Locate the cell with the specified text and output its [x, y] center coordinate. 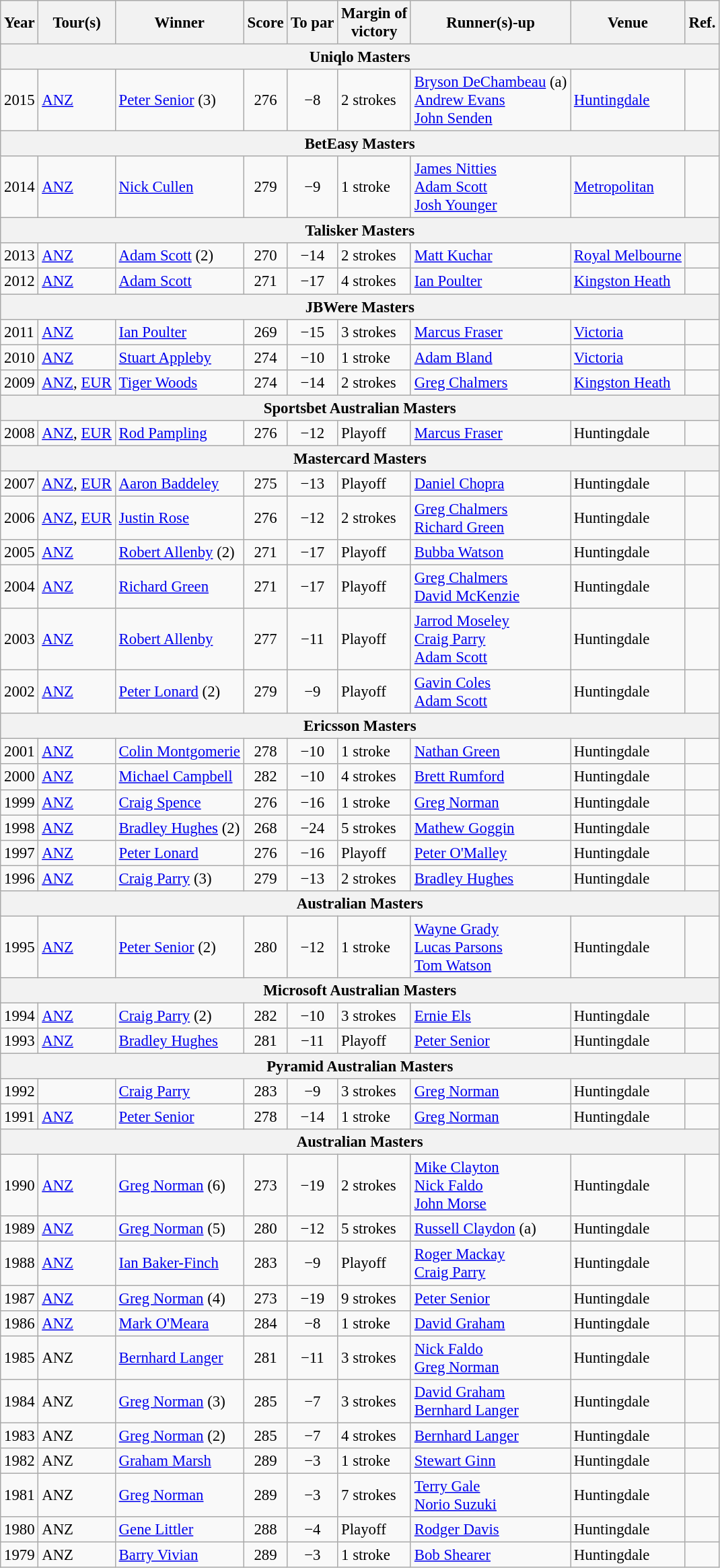
Barry Vivian [179, 1555]
2009 [20, 382]
Peter Lonard (2) [179, 692]
Wayne Grady Lucas Parsons Tom Watson [490, 947]
1993 [20, 1041]
288 [265, 1530]
1979 [20, 1555]
Bubba Watson [490, 553]
Bryson DeChambeau (a) Andrew Evans John Senden [490, 100]
Rodger Davis [490, 1530]
Peter O'Malley [490, 853]
Aaron Baddeley [179, 484]
Daniel Chopra [490, 484]
Adam Scott (2) [179, 256]
1986 [20, 1323]
1984 [20, 1401]
Margin ofvictory [374, 23]
7 strokes [374, 1495]
−15 [312, 332]
Greg Norman (6) [179, 1186]
JBWere Masters [360, 307]
Peter Lonard [179, 853]
Greg Chalmers [490, 382]
To par [312, 23]
Tour(s) [77, 23]
Gene Littler [179, 1530]
269 [265, 332]
2004 [20, 587]
Greg Chalmers Richard Green [490, 518]
1985 [20, 1358]
Runner(s)-up [490, 23]
1996 [20, 878]
2003 [20, 639]
Gavin Coles Adam Scott [490, 692]
Terry Gale Norio Suzuki [490, 1495]
Matt Kuchar [490, 256]
Ericsson Masters [360, 726]
1997 [20, 853]
Greg Norman (3) [179, 1401]
Royal Melbourne [628, 256]
2002 [20, 692]
David Graham [490, 1323]
Colin Montgomerie [179, 752]
1988 [20, 1264]
Robert Allenby [179, 639]
Stuart Appleby [179, 357]
1983 [20, 1435]
Nick Faldo Greg Norman [490, 1358]
Greg Norman (5) [179, 1230]
−24 [312, 828]
1994 [20, 1015]
2005 [20, 553]
David Graham Bernhard Langer [490, 1401]
Bob Shearer [490, 1555]
Adam Bland [490, 357]
Ref. [702, 23]
1987 [20, 1298]
284 [265, 1323]
Talisker Masters [360, 231]
Winner [179, 23]
Rod Pampling [179, 433]
Robert Allenby (2) [179, 553]
Year [20, 23]
Jarrod Moseley Craig Parry Adam Scott [490, 639]
1980 [20, 1530]
Craig Parry (3) [179, 878]
Peter Senior (3) [179, 100]
Mastercard Masters [360, 458]
−4 [312, 1530]
Metropolitan [628, 187]
1990 [20, 1186]
Microsoft Australian Masters [360, 991]
Stewart Ginn [490, 1461]
Pyramid Australian Masters [360, 1067]
Greg Norman (4) [179, 1298]
Tiger Woods [179, 382]
Justin Rose [179, 518]
1991 [20, 1117]
Nick Cullen [179, 187]
BetEasy Masters [360, 144]
Michael Campbell [179, 777]
9 strokes [374, 1298]
Craig Parry (2) [179, 1015]
Mike Clayton Nick Faldo John Morse [490, 1186]
1999 [20, 802]
2012 [20, 281]
Nathan Green [490, 752]
Mathew Goggin [490, 828]
Sportsbet Australian Masters [360, 408]
Uniqlo Masters [360, 57]
2008 [20, 433]
Greg Chalmers David McKenzie [490, 587]
1981 [20, 1495]
1992 [20, 1092]
Craig Parry [179, 1092]
Greg Norman (2) [179, 1435]
Adam Scott [179, 281]
Richard Green [179, 587]
James Nitties Adam Scott Josh Younger [490, 187]
268 [265, 828]
1998 [20, 828]
Ernie Els [490, 1015]
Bradley Hughes (2) [179, 828]
2000 [20, 777]
277 [265, 639]
2015 [20, 100]
2013 [20, 256]
Peter Senior (2) [179, 947]
2001 [20, 752]
1982 [20, 1461]
Russell Claydon (a) [490, 1230]
2010 [20, 357]
Brett Rumford [490, 777]
1995 [20, 947]
Mark O'Meara [179, 1323]
Venue [628, 23]
2006 [20, 518]
270 [265, 256]
Ian Baker-Finch [179, 1264]
Score [265, 23]
2014 [20, 187]
Graham Marsh [179, 1461]
Craig Spence [179, 802]
2011 [20, 332]
Roger Mackay Craig Parry [490, 1264]
275 [265, 484]
1989 [20, 1230]
2007 [20, 484]
